Detect which cell encompasses the target text, then output its [x, y] center coordinate. 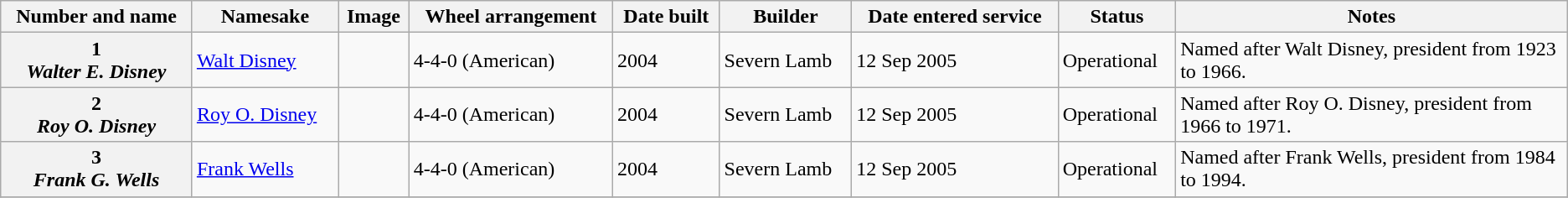
Namesake [265, 17]
Roy O. Disney [265, 114]
Status [1117, 17]
Named after Roy O. Disney, president from 1966 to 1971. [1372, 114]
Named after Frank Wells, president from 1984 to 1994. [1372, 169]
1Walter E. Disney [97, 60]
2Roy O. Disney [97, 114]
Number and name [97, 17]
Wheel arrangement [511, 17]
Named after Walt Disney, president from 1923 to 1966. [1372, 60]
Frank Wells [265, 169]
3Frank G. Wells [97, 169]
Date entered service [955, 17]
Walt Disney [265, 60]
Image [374, 17]
Date built [667, 17]
Builder [786, 17]
Notes [1372, 17]
